Capture the cell that displays the provided text and extract its [x, y] central coordinate. 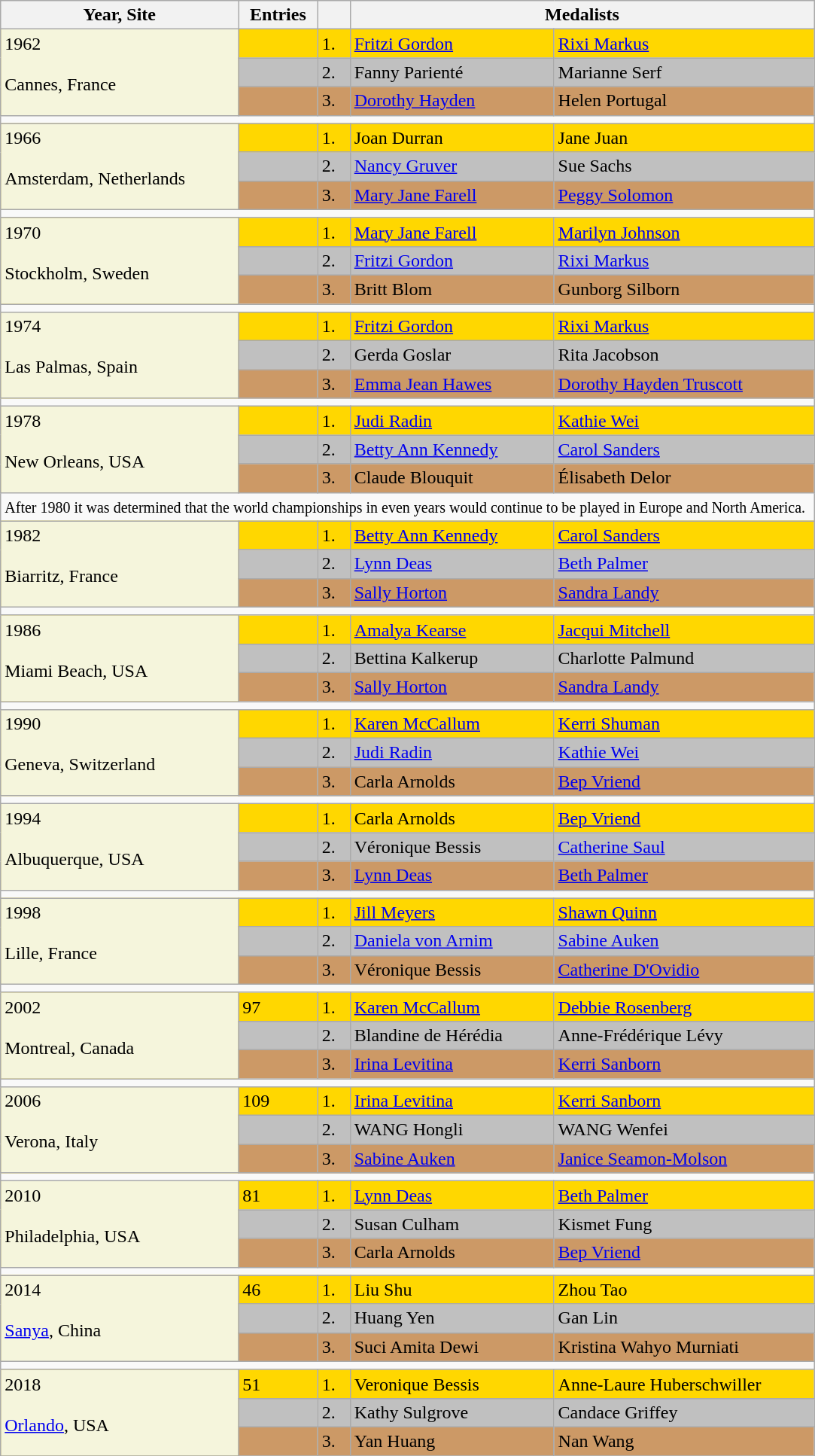
Nan Wang [683, 1441]
Marianne Serf [683, 72]
Veronique Bessis [452, 1384]
Britt Blom [452, 289]
2014 Sanya, China [120, 1318]
1998 Lille, France [120, 941]
Shawn Quinn [683, 912]
1974 Las Palmas, Spain [120, 355]
1990 Geneva, Switzerland [120, 753]
1978 New Orleans, USA [120, 449]
Catherine D'Ovidio [683, 970]
Kismet Fung [683, 1224]
Medalists [582, 15]
2018 Orlando, USA [120, 1412]
Jacqui Mitchell [683, 629]
Gunborg Silborn [683, 289]
Emma Jean Hawes [452, 384]
Yan Huang [452, 1441]
1966 Amsterdam, Netherlands [120, 166]
Bettina Kalkerup [452, 658]
Amalya Kearse [452, 629]
Zhou Tao [683, 1290]
Kathy Sulgrove [452, 1412]
Janice Seamon-Molson [683, 1159]
Claude Blouquit [452, 478]
51 [278, 1384]
Joan Durran [452, 138]
Daniela von Arnim [452, 941]
1962 Cannes, France [120, 72]
Élisabeth Delor [683, 478]
1986 Miami Beach, USA [120, 658]
Gan Lin [683, 1318]
Year, Site [120, 15]
Kerri Shuman [683, 724]
81 [278, 1196]
Catherine Saul [683, 847]
1994 Albuquerque, USA [120, 847]
Sue Sachs [683, 166]
Fanny Parienté [452, 72]
WANG Wenfei [683, 1130]
109 [278, 1101]
Debbie Rosenberg [683, 1007]
Nancy Gruver [452, 166]
Dorothy Hayden [452, 101]
1982 Biarritz, France [120, 564]
Suci Amita Dewi [452, 1347]
Huang Yen [452, 1318]
Candace Griffey [683, 1412]
2006 Verona, Italy [120, 1130]
Kristina Wahyo Murniati [683, 1347]
Helen Portugal [683, 101]
Gerda Goslar [452, 355]
Rita Jacobson [683, 355]
1970 Stockholm, Sweden [120, 260]
46 [278, 1290]
Marilyn Johnson [683, 232]
Anne-Frédérique Lévy [683, 1035]
97 [278, 1007]
Dorothy Hayden Truscott [683, 384]
Jane Juan [683, 138]
Jill Meyers [452, 912]
Liu Shu [452, 1290]
Entries [278, 15]
Blandine de Hérédia [452, 1035]
2002 Montreal, Canada [120, 1035]
Anne-Laure Huberschwiller [683, 1384]
Susan Culham [452, 1224]
Peggy Solomon [683, 195]
WANG Hongli [452, 1130]
2010 Philadelphia, USA [120, 1224]
After 1980 it was determined that the world championships in even years would continue to be played in Europe and North America. [408, 507]
Charlotte Palmund [683, 658]
